Find where the given text appears and provide that cell's center as (X, Y) coordinate. 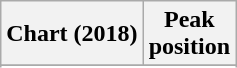
Chart (2018) (72, 34)
Peak position (189, 34)
